Capture the cell that displays the provided text and extract its (x, y) central coordinate. 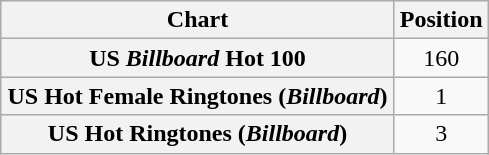
US Hot Female Ringtones (Billboard) (198, 96)
Chart (198, 20)
Position (441, 20)
3 (441, 134)
US Hot Ringtones (Billboard) (198, 134)
160 (441, 58)
US Billboard Hot 100 (198, 58)
1 (441, 96)
